Identify which cell holds the provided text, then report its [x, y] central coordinate. 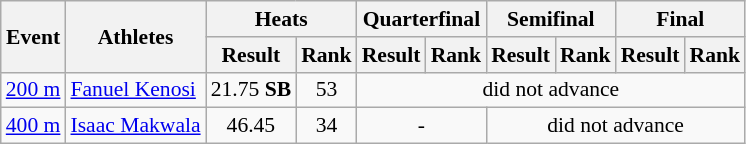
Fanuel Kenosi [135, 90]
Heats [282, 19]
200 m [34, 90]
Isaac Makwala [135, 126]
Final [680, 19]
Quarterfinal [422, 19]
400 m [34, 126]
Athletes [135, 36]
Event [34, 36]
46.45 [252, 126]
21.75 SB [252, 90]
Semifinal [550, 19]
- [422, 126]
34 [326, 126]
53 [326, 90]
